Search for the cell housing the specified text and yield its (X, Y) center coordinate. 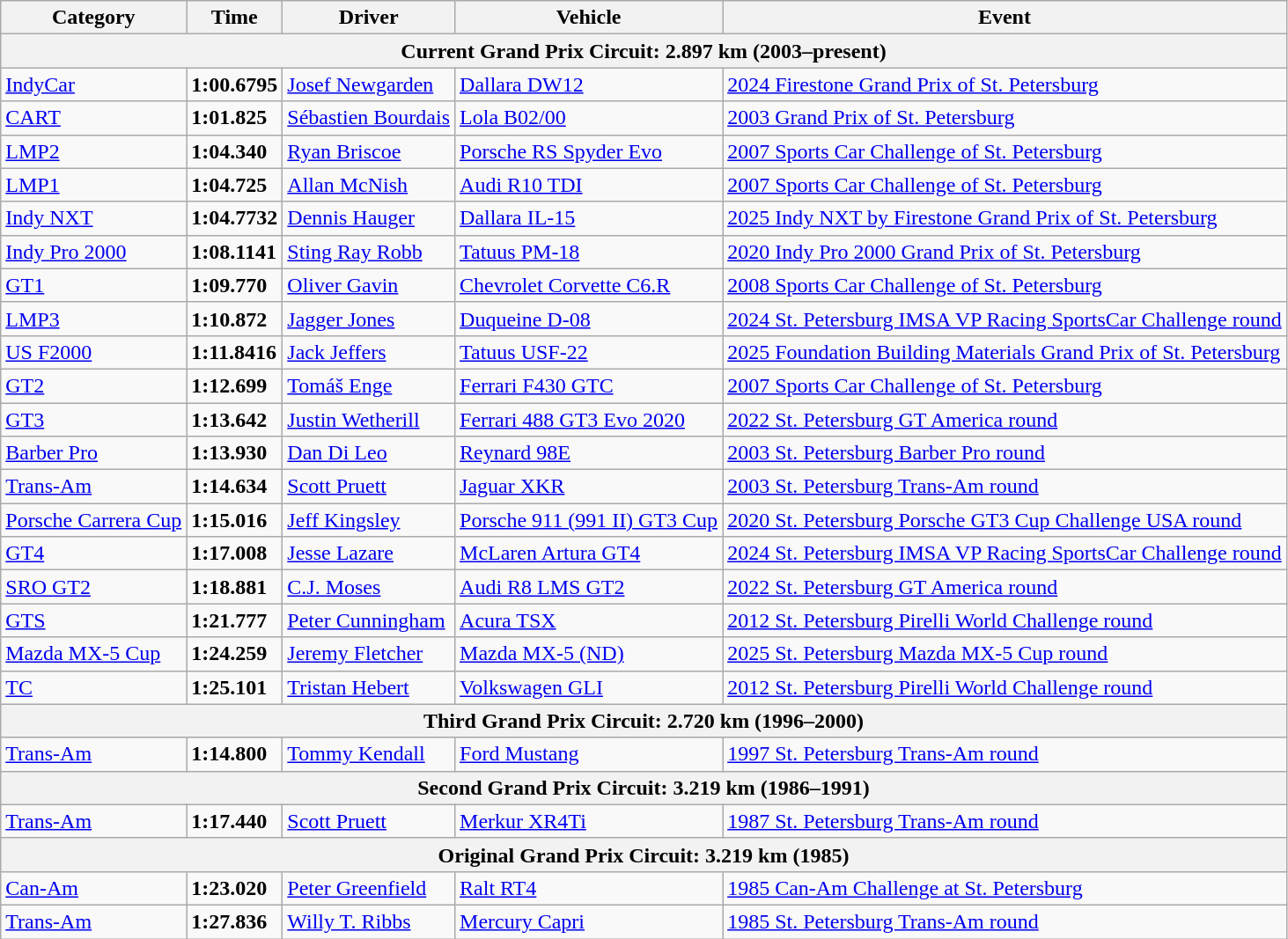
Indy Pro 2000 (93, 252)
Peter Cunningham (369, 620)
CART (93, 118)
McLaren Artura GT4 (589, 554)
TC (93, 687)
2024 Firestone Grand Prix of St. Petersburg (1005, 84)
1:01.825 (234, 118)
1:13.642 (234, 420)
Tristan Hebert (369, 687)
Dennis Hauger (369, 218)
Original Grand Prix Circuit: 3.219 km (1985) (644, 855)
Merkur XR4Ti (589, 821)
Tomáš Enge (369, 385)
1:23.020 (234, 888)
2003 St. Petersburg Trans-Am round (1005, 487)
Can-Am (93, 888)
1:11.8416 (234, 352)
Porsche RS Spyder Evo (589, 151)
Second Grand Prix Circuit: 3.219 km (1986–1991) (644, 788)
Event (1005, 18)
Driver (369, 18)
GT2 (93, 385)
Jagger Jones (369, 319)
1997 St. Petersburg Trans-Am round (1005, 754)
1:04.725 (234, 185)
LMP1 (93, 185)
2025 St. Petersburg Mazda MX-5 Cup round (1005, 654)
Third Grand Prix Circuit: 2.720 km (1996–2000) (644, 721)
1:14.634 (234, 487)
Duqueine D-08 (589, 319)
Mazda MX-5 Cup (93, 654)
Willy T. Ribbs (369, 921)
Reynard 98E (589, 453)
Audi R8 LMS GT2 (589, 587)
Time (234, 18)
Lola B02/00 (589, 118)
Jeremy Fletcher (369, 654)
LMP2 (93, 151)
1:21.777 (234, 620)
Dan Di Leo (369, 453)
Tommy Kendall (369, 754)
Category (93, 18)
1:09.770 (234, 285)
Ferrari F430 GTC (589, 385)
Dallara DW12 (589, 84)
Vehicle (589, 18)
Ferrari 488 GT3 Evo 2020 (589, 420)
Oliver Gavin (369, 285)
Audi R10 TDI (589, 185)
1:13.930 (234, 453)
1985 St. Petersburg Trans-Am round (1005, 921)
1:12.699 (234, 385)
Mazda MX-5 (ND) (589, 654)
2008 Sports Car Challenge of St. Petersburg (1005, 285)
US F2000 (93, 352)
1:25.101 (234, 687)
Sting Ray Robb (369, 252)
Jaguar XKR (589, 487)
GT3 (93, 420)
IndyCar (93, 84)
Ford Mustang (589, 754)
1:00.6795 (234, 84)
SRO GT2 (93, 587)
Josef Newgarden (369, 84)
1:18.881 (234, 587)
2020 St. Petersburg Porsche GT3 Cup Challenge USA round (1005, 520)
Mercury Capri (589, 921)
GT4 (93, 554)
Current Grand Prix Circuit: 2.897 km (2003–present) (644, 51)
1:17.440 (234, 821)
1:24.259 (234, 654)
Tatuus USF-22 (589, 352)
Allan McNish (369, 185)
1:04.7732 (234, 218)
Dallara IL-15 (589, 218)
Volkswagen GLI (589, 687)
Porsche 911 (991 II) GT3 Cup (589, 520)
1987 St. Petersburg Trans-Am round (1005, 821)
1:14.800 (234, 754)
1:17.008 (234, 554)
GT1 (93, 285)
2003 Grand Prix of St. Petersburg (1005, 118)
Ryan Briscoe (369, 151)
Peter Greenfield (369, 888)
1:15.016 (234, 520)
Tatuus PM-18 (589, 252)
GTS (93, 620)
Barber Pro (93, 453)
Justin Wetherill (369, 420)
1:10.872 (234, 319)
1:04.340 (234, 151)
Acura TSX (589, 620)
Jeff Kingsley (369, 520)
Chevrolet Corvette C6.R (589, 285)
2003 St. Petersburg Barber Pro round (1005, 453)
2025 Indy NXT by Firestone Grand Prix of St. Petersburg (1005, 218)
1:27.836 (234, 921)
Jesse Lazare (369, 554)
Jack Jeffers (369, 352)
C.J. Moses (369, 587)
2020 Indy Pro 2000 Grand Prix of St. Petersburg (1005, 252)
1:08.1141 (234, 252)
Sébastien Bourdais (369, 118)
Ralt RT4 (589, 888)
Porsche Carrera Cup (93, 520)
1985 Can-Am Challenge at St. Petersburg (1005, 888)
2025 Foundation Building Materials Grand Prix of St. Petersburg (1005, 352)
LMP3 (93, 319)
Indy NXT (93, 218)
